Output the [x, y] coordinate of the center of the cell containing the given text.  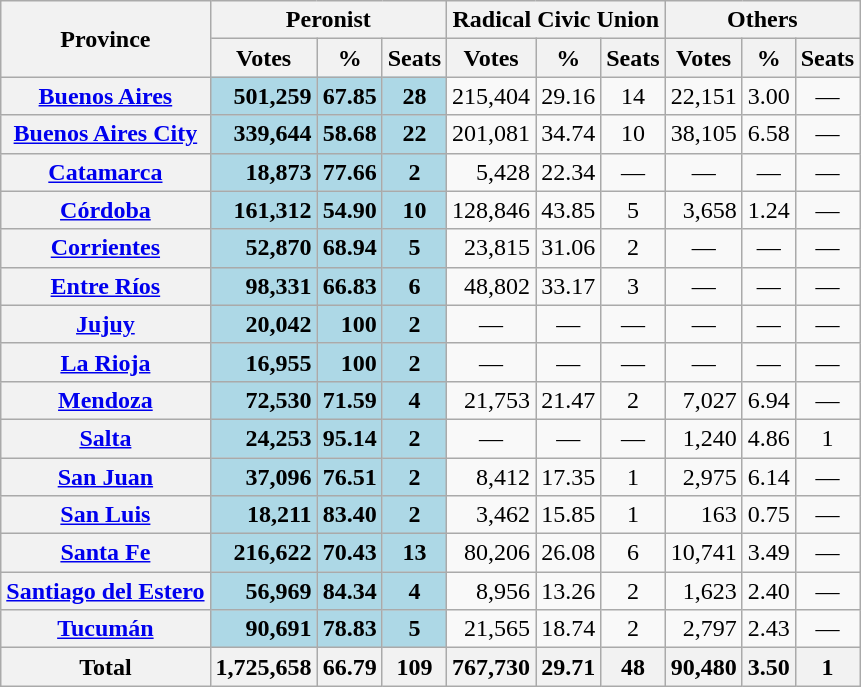
2,797 [704, 629]
0.75 [768, 515]
3,658 [704, 210]
1.24 [768, 210]
3.50 [768, 667]
163 [704, 515]
20,042 [264, 324]
339,644 [264, 134]
21.47 [568, 400]
37,096 [264, 477]
6.58 [768, 134]
1,240 [704, 438]
52,870 [264, 248]
1,725,658 [264, 667]
83.40 [350, 515]
18.74 [568, 629]
14 [633, 96]
71.59 [350, 400]
Corrientes [106, 248]
98,331 [264, 286]
Jujuy [106, 324]
767,730 [492, 667]
Santiago del Estero [106, 591]
Buenos Aires City [106, 134]
Others [762, 20]
17.35 [568, 477]
Catamarca [106, 172]
31.06 [568, 248]
10,741 [704, 553]
2.43 [768, 629]
128,846 [492, 210]
216,622 [264, 553]
San Luis [106, 515]
8,412 [492, 477]
26.08 [568, 553]
58.68 [350, 134]
3,462 [492, 515]
2.40 [768, 591]
95.14 [350, 438]
Buenos Aires [106, 96]
84.34 [350, 591]
Peronist [328, 20]
Total [106, 667]
3.49 [768, 553]
34.74 [568, 134]
80,206 [492, 553]
18,873 [264, 172]
76.51 [350, 477]
90,480 [704, 667]
22.34 [568, 172]
56,969 [264, 591]
22,151 [704, 96]
29.71 [568, 667]
38,105 [704, 134]
Tucumán [106, 629]
77.66 [350, 172]
3 [633, 286]
90,691 [264, 629]
1,623 [704, 591]
Córdoba [106, 210]
109 [414, 667]
72,530 [264, 400]
4.86 [768, 438]
3.00 [768, 96]
48,802 [492, 286]
66.79 [350, 667]
78.83 [350, 629]
13 [414, 553]
67.85 [350, 96]
13.26 [568, 591]
48 [633, 667]
Entre Ríos [106, 286]
68.94 [350, 248]
24,253 [264, 438]
15.85 [568, 515]
215,404 [492, 96]
23,815 [492, 248]
Santa Fe [106, 553]
161,312 [264, 210]
La Rioja [106, 362]
70.43 [350, 553]
2,975 [704, 477]
54.90 [350, 210]
22 [414, 134]
San Juan [106, 477]
6.14 [768, 477]
33.17 [568, 286]
21,565 [492, 629]
28 [414, 96]
Salta [106, 438]
43.85 [568, 210]
18,211 [264, 515]
66.83 [350, 286]
501,259 [264, 96]
Radical Civic Union [556, 20]
29.16 [568, 96]
7,027 [704, 400]
6.94 [768, 400]
8,956 [492, 591]
16,955 [264, 362]
Province [106, 39]
201,081 [492, 134]
21,753 [492, 400]
Mendoza [106, 400]
5,428 [492, 172]
